Return (X, Y) of the center of cell containing provided text 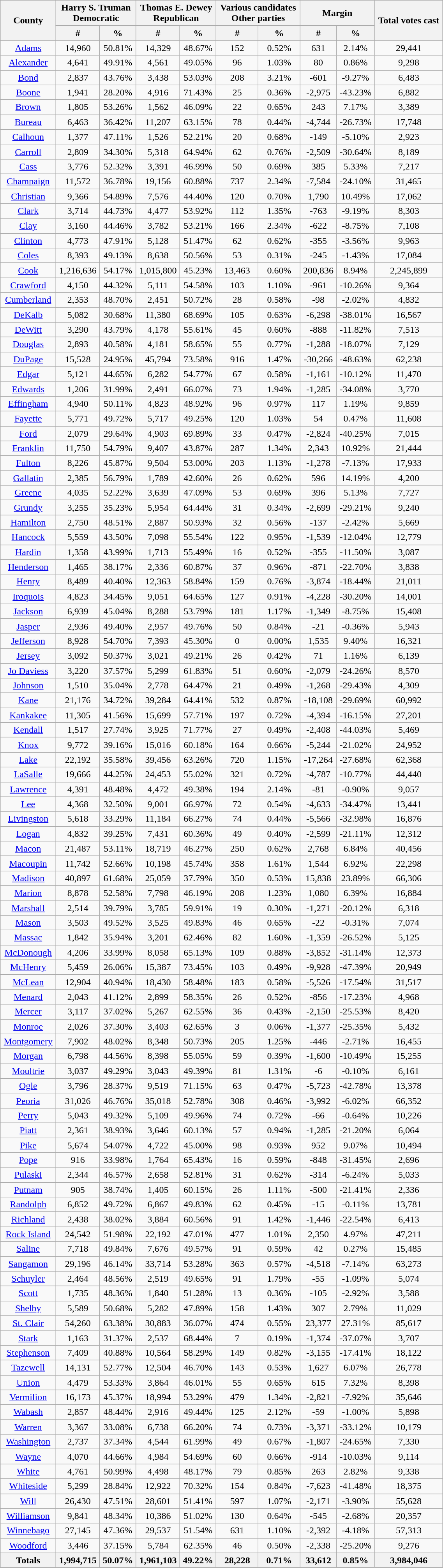
26,430 (78, 1501)
4,968 (409, 997)
44.46% (118, 226)
55.49% (198, 552)
2,916 (158, 1412)
53.92% (198, 211)
60.18% (198, 745)
0.50% (279, 1545)
9,364 (409, 285)
0.57% (279, 1264)
2,353 (78, 300)
3,446 (78, 1545)
1.23% (279, 893)
9,504 (158, 463)
48.70% (118, 300)
-4.18% (356, 1531)
69.89% (198, 434)
3,438 (158, 78)
22 (237, 107)
6,463 (78, 122)
21,444 (409, 448)
35,646 (409, 1397)
-25.35% (356, 1027)
49.05% (198, 63)
1.16% (356, 656)
6.92% (356, 863)
250 (237, 848)
Carroll (28, 152)
Richland (28, 1219)
6.07% (356, 1367)
45.23% (198, 270)
58.29% (198, 1353)
0.73% (279, 1427)
-4,518 (318, 1264)
10,386 (158, 1516)
37.15% (118, 1545)
Alexander (28, 63)
0.94% (279, 1130)
Whiteside (28, 1486)
0.42% (279, 656)
7,727 (409, 493)
44.66% (118, 1457)
57,313 (409, 1531)
112 (237, 211)
4,940 (78, 404)
2,923 (409, 137)
61.99% (198, 1442)
9,298 (409, 63)
-961 (318, 285)
4,200 (409, 478)
5,954 (158, 508)
2,026 (78, 1027)
2,079 (78, 434)
4,479 (78, 1383)
43.99% (118, 552)
2,737 (78, 1442)
-4,228 (318, 596)
194 (237, 789)
65.13% (198, 952)
5,459 (78, 967)
385 (318, 166)
46.01% (198, 1383)
45 (237, 330)
Piatt (28, 1130)
37 (237, 567)
62.65% (198, 1027)
1,805 (78, 107)
59 (237, 1056)
9,407 (158, 448)
48.02% (118, 1041)
-2,699 (318, 508)
19,666 (78, 774)
4.97% (356, 1234)
905 (78, 1190)
Monroe (28, 1027)
3,117 (78, 1012)
-16.15% (356, 715)
Various candidatesOther parties (258, 13)
36.07% (198, 1323)
-2,821 (318, 1397)
Williamson (28, 1516)
County (28, 20)
-6.24% (356, 1175)
2,464 (78, 1279)
0.63% (279, 315)
127 (237, 596)
0 (237, 641)
6.39% (356, 893)
5,267 (158, 1012)
Ford (28, 434)
-1,539 (318, 537)
Wayne (28, 1457)
14,960 (78, 48)
49.52% (118, 923)
4,178 (158, 330)
64.47% (198, 686)
3,043 (158, 1071)
287 (237, 448)
50.81% (118, 48)
-55 (318, 1279)
57 (237, 1130)
1,713 (158, 552)
109 (237, 952)
50.68% (118, 1308)
11,470 (409, 374)
0.97% (279, 404)
-848 (318, 1160)
-15 (318, 1205)
Christian (28, 196)
350 (237, 878)
3,646 (158, 1130)
0.34% (279, 508)
33 (237, 434)
0.71% (279, 1560)
-25.53% (356, 1012)
Jackson (28, 611)
4,498 (158, 1471)
9.07% (356, 1145)
Peoria (28, 1101)
St. Clair (28, 1323)
62,238 (409, 359)
Stark (28, 1338)
952 (318, 1145)
8,878 (78, 893)
Henderson (28, 567)
1.79% (279, 1279)
9,057 (409, 789)
2,899 (158, 997)
Marshall (28, 908)
0.55% (279, 1323)
0.82% (279, 1353)
5,128 (158, 241)
55,628 (409, 1501)
-7.92% (356, 1397)
54 (318, 418)
28.20% (118, 92)
37.57% (118, 670)
71 (318, 656)
33.98% (118, 1160)
66.27% (198, 819)
31,465 (409, 181)
8,393 (78, 256)
49.38% (198, 789)
6,867 (158, 1205)
32 (237, 522)
8.94% (356, 270)
LaSalle (28, 774)
26.06% (118, 967)
Greene (28, 493)
60.15% (198, 1190)
Cumberland (28, 300)
39,456 (158, 760)
52.58% (118, 893)
-1.00% (356, 1412)
1,544 (318, 863)
0.39% (279, 1056)
-22.70% (356, 567)
Schuyler (28, 1279)
2,385 (78, 478)
1.94% (279, 389)
0.54% (279, 804)
29.64% (118, 434)
358 (237, 863)
10,226 (409, 1115)
205 (237, 1041)
44.25% (118, 774)
66,352 (409, 1101)
0.68% (279, 137)
45.74% (198, 863)
Shelby (28, 1308)
40.94% (118, 982)
11,572 (78, 181)
Hardin (28, 552)
54.89% (118, 196)
43.50% (118, 537)
8,638 (158, 256)
51.02% (198, 1516)
Grundy (28, 508)
55.54% (198, 537)
53.03% (198, 78)
42.60% (198, 478)
-18.44% (356, 582)
47,211 (409, 1234)
21,487 (78, 848)
-10.26% (356, 285)
18,994 (158, 1397)
36 (237, 1012)
23.89% (356, 878)
8,489 (78, 582)
Kendall (28, 730)
35.23% (118, 508)
4,309 (409, 686)
-5,566 (318, 819)
12,312 (409, 834)
-42.78% (356, 1086)
9,338 (409, 1471)
5,318 (158, 152)
363 (237, 1264)
7.17% (356, 107)
27 (237, 730)
28 (237, 300)
53.79% (198, 611)
1,526 (158, 137)
Edwards (28, 389)
Clay (28, 226)
5,717 (158, 418)
10,198 (158, 863)
2,491 (158, 389)
3,389 (409, 107)
16,321 (409, 641)
31.99% (118, 389)
-0.36% (356, 626)
Coles (28, 256)
-1.43% (356, 256)
80 (318, 63)
11,184 (158, 819)
396 (318, 493)
3,714 (78, 211)
62.35% (198, 1545)
17,084 (409, 256)
28,601 (158, 1501)
51.28% (198, 1293)
17,748 (409, 122)
2,658 (158, 1175)
-2.42% (356, 522)
4,477 (158, 211)
48.44% (118, 1412)
98 (237, 1145)
Clinton (28, 241)
-1,271 (318, 908)
Cook (28, 270)
25,059 (158, 878)
-10.03% (356, 1457)
33.99% (118, 952)
0.56% (279, 522)
-3,155 (318, 1353)
DeKalb (28, 315)
5,771 (78, 418)
-98 (318, 300)
7,409 (78, 1353)
-2,079 (318, 670)
7,074 (409, 923)
6.84% (356, 848)
-32.98% (356, 819)
1,842 (78, 938)
-245 (318, 256)
53.28% (198, 1264)
10,179 (409, 1427)
38.02% (118, 1219)
58.84% (198, 582)
9,366 (78, 196)
52.32% (118, 166)
60.36% (198, 834)
6,139 (409, 656)
17,062 (409, 196)
39,284 (158, 700)
13,463 (237, 270)
51.47% (198, 241)
16,173 (78, 1397)
McHenry (28, 967)
9,963 (409, 241)
9,001 (158, 804)
197 (237, 715)
Fulton (28, 463)
11,742 (78, 863)
-18.07% (356, 344)
-26.73% (356, 122)
4,206 (78, 952)
0.77% (279, 344)
55.61% (198, 330)
-0.64% (356, 1115)
13,378 (409, 1086)
307 (318, 1308)
532 (237, 700)
48.48% (118, 789)
5,469 (409, 730)
-31.14% (356, 952)
10,494 (409, 1145)
21 (237, 686)
0.87% (279, 700)
3,160 (78, 226)
34.72% (118, 700)
54.58% (198, 285)
0.06% (279, 1027)
-1,278 (318, 463)
5,109 (158, 1115)
46.99% (198, 166)
4,181 (158, 344)
-7.14% (356, 1264)
55.05% (198, 1056)
63,273 (409, 1264)
4,722 (158, 1145)
52.21% (198, 137)
35.94% (118, 938)
-10.49% (356, 1056)
4,561 (158, 63)
29,537 (158, 1531)
9,519 (158, 1086)
117 (318, 404)
1.13% (279, 463)
Douglas (28, 344)
Henry (28, 582)
54.79% (118, 448)
-43.23% (356, 92)
4,903 (158, 434)
Jersey (28, 656)
-3.90% (356, 1501)
3,201 (158, 938)
34.45% (118, 596)
40.58% (118, 344)
183 (237, 982)
3,864 (158, 1383)
308 (237, 1101)
45.30% (198, 641)
-622 (318, 226)
52.78% (198, 1101)
Lee (28, 804)
61.83% (198, 670)
-4,744 (318, 122)
0.86% (356, 63)
479 (237, 1397)
50.73% (198, 1041)
Jo Daviess (28, 670)
73 (237, 389)
37.34% (118, 1442)
48.36% (118, 1293)
1,517 (78, 730)
1,790 (318, 196)
49.25% (198, 418)
-3,874 (318, 582)
Pulaski (28, 1175)
-66 (318, 1115)
28.84% (118, 1486)
Lake (28, 760)
-1,349 (318, 611)
9,051 (158, 596)
1,377 (78, 137)
2,245,899 (409, 270)
1,994,715 (78, 1560)
-20.12% (356, 908)
61.68% (118, 878)
5,082 (78, 315)
0.88% (279, 952)
24,952 (409, 745)
7,431 (158, 834)
-24.10% (356, 181)
64.65% (198, 596)
41.12% (118, 997)
43.79% (118, 330)
47.51% (118, 1501)
1,840 (158, 1293)
Madison (28, 878)
4,544 (158, 1442)
5,898 (409, 1412)
Pope (28, 1160)
53.26% (118, 107)
720 (237, 760)
9,240 (409, 508)
13 (237, 1293)
7,129 (409, 344)
27,145 (78, 1531)
27,201 (409, 715)
37.02% (118, 1012)
45.37% (118, 1397)
Adams (28, 48)
15,387 (158, 967)
12,504 (158, 1367)
1.60% (279, 938)
Clark (28, 211)
49.65% (198, 1279)
-17.54% (356, 982)
18,719 (158, 848)
7.32% (356, 1383)
18,122 (409, 1353)
15,485 (409, 1249)
21,011 (409, 582)
47.36% (118, 1531)
Brown (28, 107)
24.95% (118, 359)
149 (237, 1353)
71.43% (198, 92)
53.21% (198, 226)
30.68% (118, 315)
3.21% (279, 78)
32.50% (118, 804)
5,074 (409, 1279)
33.29% (118, 819)
38.93% (118, 1130)
321 (237, 774)
54.07% (118, 1145)
-500 (318, 1190)
60.56% (198, 1219)
-17.23% (356, 997)
-2,599 (318, 834)
11,029 (409, 1308)
1.47% (279, 359)
63.26% (198, 760)
50.72% (198, 300)
0.96% (279, 567)
56.79% (118, 478)
33,714 (158, 1264)
-48.63% (356, 359)
White (28, 1471)
-914 (318, 1457)
63.38% (118, 1323)
0.19% (279, 1338)
1,206 (78, 389)
6,064 (409, 1130)
3,092 (78, 656)
7,098 (158, 537)
-2,408 (318, 730)
2,857 (78, 1412)
6,798 (78, 1056)
-21.20% (356, 1130)
-2,150 (318, 1012)
35.04% (118, 686)
Stephenson (28, 1353)
-12.04% (356, 537)
Rock Island (28, 1234)
0.95% (279, 537)
59.91% (198, 908)
47.89% (198, 1308)
Logan (28, 834)
2,519 (158, 1279)
Union (28, 1383)
-2.92% (356, 1293)
Putnam (28, 1190)
2.12% (279, 1412)
72 (237, 804)
615 (318, 1383)
1.19% (356, 404)
203 (237, 463)
15,699 (158, 715)
-1,288 (318, 344)
52.66% (118, 863)
3,021 (158, 656)
46.70% (198, 1367)
62,368 (409, 760)
Lawrence (28, 789)
5,121 (78, 374)
6,318 (409, 908)
46.14% (118, 1264)
Effingham (28, 404)
Hamilton (28, 522)
2,043 (78, 997)
0.40% (279, 834)
2,750 (78, 522)
11,750 (78, 448)
5,559 (78, 537)
20,357 (409, 1516)
1,015,800 (158, 270)
3,776 (78, 166)
44.40% (198, 196)
4,035 (78, 493)
-5,723 (318, 1086)
Kane (28, 700)
1,358 (78, 552)
Franklin (28, 448)
2.82% (356, 1471)
Mason (28, 923)
54.17% (118, 270)
51 (237, 670)
42 (318, 1249)
14.19% (356, 478)
7,798 (158, 893)
Will (28, 1501)
40.88% (118, 1353)
5,618 (78, 819)
-24.26% (356, 670)
7,718 (78, 1249)
4,761 (78, 1471)
-3,371 (318, 1427)
3,525 (158, 923)
7,015 (409, 434)
6,738 (158, 1427)
2,514 (78, 908)
243 (318, 107)
40.40% (118, 582)
Hancock (28, 537)
5,589 (78, 1308)
166 (237, 226)
44.56% (118, 1056)
3,707 (409, 1338)
1.61% (279, 863)
-59 (318, 1412)
-4,787 (318, 774)
5,282 (158, 1308)
-2,392 (318, 1531)
5,943 (409, 626)
50.11% (118, 404)
53.33% (118, 1383)
-856 (318, 997)
Harry S. TrumanDemocratic (96, 13)
24,453 (158, 774)
45.00% (198, 1145)
Vermilion (28, 1397)
0.43% (279, 1012)
71.15% (198, 1086)
-26.52% (356, 938)
51.98% (118, 1234)
45.04% (118, 611)
10,564 (158, 1353)
49.32% (118, 1115)
12,373 (409, 952)
7,217 (409, 166)
Macon (28, 848)
39.25% (118, 834)
4,391 (78, 789)
Montgomery (28, 1041)
5.13% (356, 493)
31,517 (409, 982)
9,772 (78, 745)
64.94% (198, 152)
-888 (318, 330)
5,043 (78, 1115)
130 (237, 1516)
-30.64% (356, 152)
-7,623 (318, 1486)
-30.20% (356, 596)
55.02% (198, 774)
Boone (28, 92)
Randolph (28, 1205)
25 (237, 92)
4,368 (78, 804)
2,768 (318, 848)
40,897 (78, 878)
-5.10% (356, 137)
1,941 (78, 92)
McDonough (28, 952)
-6,298 (318, 315)
-18,108 (318, 700)
5,111 (158, 285)
49.22% (198, 1560)
Champaign (28, 181)
4,916 (158, 92)
8,189 (409, 152)
7,676 (158, 1249)
3,037 (78, 1071)
Pike (28, 1145)
73.58% (198, 359)
-4,394 (318, 715)
1,510 (78, 686)
45,794 (158, 359)
-137 (318, 522)
37.30% (118, 1027)
43.76% (118, 78)
11,608 (409, 418)
Moultrie (28, 1071)
158 (237, 1308)
-21.11% (356, 834)
-1,268 (318, 686)
57.71% (198, 715)
6,852 (78, 1205)
13,441 (409, 804)
474 (237, 1323)
45.87% (118, 463)
11,305 (78, 715)
60.88% (198, 181)
70.32% (198, 1486)
1,465 (78, 567)
-10.12% (356, 374)
3,220 (78, 670)
1,080 (318, 893)
Marion (28, 893)
13,781 (409, 1205)
2,893 (78, 344)
0.70% (279, 196)
-11.50% (356, 552)
Mercer (28, 1012)
18,430 (158, 982)
5.33% (356, 166)
3,087 (409, 552)
DuPage (28, 359)
Washington (28, 1442)
1,216,636 (78, 270)
49.91% (118, 63)
5,125 (409, 938)
16,884 (409, 893)
5,033 (409, 1175)
-2,338 (318, 1545)
15,016 (158, 745)
44.73% (118, 211)
20,949 (409, 967)
2,696 (409, 1160)
19,156 (158, 181)
-1,600 (318, 1056)
-31.45% (356, 1160)
79 (237, 1471)
1.07% (279, 1501)
-149 (318, 137)
46.27% (198, 848)
36.42% (118, 122)
3,884 (158, 1219)
2,957 (158, 626)
1,405 (158, 1190)
64.41% (198, 700)
47.91% (118, 241)
22,298 (409, 863)
4,641 (78, 63)
-3,992 (318, 1101)
3,770 (409, 389)
2,350 (318, 1234)
2,809 (78, 152)
-871 (318, 567)
8,420 (409, 1012)
-29.21% (356, 508)
27.74% (118, 730)
81 (237, 1071)
16,876 (409, 819)
Cass (28, 166)
1,961,103 (158, 1560)
-601 (318, 78)
-1.09% (356, 1279)
16,455 (409, 1041)
52.77% (118, 1367)
26,778 (409, 1367)
0.31% (279, 256)
67 (237, 374)
0.64% (279, 1516)
Crawford (28, 285)
Thomas E. DeweyRepublican (176, 13)
3,403 (158, 1027)
-105 (318, 1293)
2,343 (318, 448)
Wabash (28, 1412)
Scott (28, 1293)
33,612 (318, 1560)
Iroquois (28, 596)
4,472 (158, 789)
-1,446 (318, 1219)
49.76% (198, 626)
-21 (318, 626)
24,542 (78, 1234)
7 (237, 1338)
11,207 (158, 122)
-29.69% (356, 700)
3,925 (158, 730)
263 (318, 1471)
0.91% (279, 596)
-1,374 (318, 1338)
68.44% (198, 1338)
73.45% (198, 967)
38.17% (118, 567)
12,904 (78, 982)
36.78% (118, 181)
-27.68% (356, 760)
-5,244 (318, 745)
McLean (28, 982)
-2.71% (356, 1041)
49.44% (198, 1412)
7,330 (409, 1442)
Woodford (28, 1545)
2,778 (158, 686)
40,456 (409, 848)
48.92% (198, 404)
-10.77% (356, 774)
Bureau (28, 122)
3,588 (409, 1293)
49.21% (198, 656)
-41.48% (356, 1486)
1.15% (279, 760)
Margin (337, 13)
-6.02% (356, 1101)
46.19% (198, 893)
50.93% (198, 522)
49.29% (118, 1071)
-763 (318, 211)
10.49% (356, 196)
Massac (28, 938)
-47.39% (356, 967)
-3,852 (318, 952)
47.01% (198, 1234)
-34.47% (356, 804)
597 (237, 1501)
62.46% (198, 938)
4,984 (158, 1457)
-1,807 (318, 1442)
3,984,046 (409, 1560)
7,513 (409, 330)
-2.02% (356, 300)
Jasper (28, 626)
Livingston (28, 819)
12,779 (409, 537)
6,161 (409, 1071)
82 (237, 938)
19 (237, 908)
50.37% (118, 656)
-2,824 (318, 434)
-81 (318, 789)
11,380 (158, 315)
-2.68% (356, 1516)
44,440 (409, 774)
8,288 (158, 611)
-29.43% (356, 686)
3,255 (78, 508)
3,785 (158, 908)
-446 (318, 1041)
154 (237, 1486)
-40.25% (356, 434)
0.00% (279, 641)
-1,359 (318, 938)
34.30% (118, 152)
-7.13% (356, 463)
58.48% (198, 982)
181 (237, 611)
1.01% (279, 1234)
-545 (318, 1516)
3,639 (158, 493)
3,367 (78, 1427)
1.43% (279, 1308)
-0.11% (356, 1205)
51.54% (198, 1531)
Warren (28, 1427)
9,859 (409, 404)
-0.31% (356, 923)
DeWitt (28, 330)
Tazewell (28, 1367)
60.13% (198, 1130)
-0.10% (356, 1071)
53.00% (198, 463)
30,883 (158, 1323)
2,438 (78, 1219)
14,131 (78, 1367)
60 (237, 1457)
53.11% (118, 848)
-11.82% (356, 330)
8,303 (409, 211)
50.99% (118, 1471)
46.09% (198, 107)
1.35% (279, 211)
29,196 (78, 1264)
2.79% (356, 1308)
-22 (318, 923)
Gallatin (28, 478)
60,992 (409, 700)
-17.41% (356, 1353)
15,255 (409, 1056)
4,070 (78, 1457)
Kankakee (28, 715)
-1,161 (318, 374)
58.35% (198, 997)
41.56% (118, 715)
9.40% (356, 641)
159 (237, 582)
60.87% (198, 567)
0.67% (279, 1442)
Calhoun (28, 137)
3,838 (409, 567)
2,451 (158, 300)
Totals (28, 1560)
1.42% (279, 1219)
-22.54% (356, 1219)
49.40% (118, 626)
3,782 (158, 226)
1.25% (279, 1041)
48.17% (198, 1471)
8,058 (158, 952)
15,838 (318, 878)
2,887 (158, 522)
-0.90% (356, 789)
3,796 (78, 1086)
3 (237, 1027)
9,841 (78, 1516)
Sangamon (28, 1264)
8,348 (158, 1041)
7,576 (158, 196)
35,018 (158, 1101)
-1,377 (318, 1027)
50.07% (118, 1560)
Winnebago (28, 1531)
164 (237, 745)
49.13% (118, 256)
9,114 (409, 1457)
1.11% (279, 1190)
7,393 (158, 641)
43.87% (198, 448)
17,933 (409, 463)
20 (237, 137)
15,408 (409, 611)
122 (237, 537)
7,902 (78, 1041)
0.30% (279, 908)
200,836 (318, 270)
85,617 (409, 1323)
51.41% (198, 1501)
Saline (28, 1249)
3,290 (78, 330)
Jefferson (28, 641)
-9.19% (356, 211)
66.07% (198, 389)
71.77% (198, 730)
0.93% (279, 1145)
1.31% (279, 1071)
49.39% (198, 1071)
737 (237, 181)
47.11% (118, 137)
54.70% (118, 641)
5,784 (158, 1545)
54.77% (198, 374)
21,176 (78, 700)
Bond (28, 78)
Knox (28, 745)
1,627 (318, 1367)
-7,584 (318, 181)
4,150 (78, 285)
-21.41% (356, 1190)
14,329 (158, 48)
Macoupin (28, 863)
6,882 (409, 92)
Menard (28, 997)
-44.03% (356, 730)
-33.12% (356, 1427)
-17,264 (318, 760)
596 (318, 478)
31,026 (78, 1101)
39.16% (118, 745)
46.57% (118, 1175)
44.65% (118, 374)
Perry (28, 1115)
64.44% (198, 508)
-9.27% (356, 78)
27.31% (356, 1323)
6,413 (409, 1219)
6,282 (158, 374)
66,306 (409, 878)
-38.01% (356, 315)
54,260 (78, 1323)
53.29% (198, 1397)
2,936 (78, 626)
-25.20% (356, 1545)
50.56% (198, 256)
78 (237, 122)
105 (237, 315)
14,001 (409, 596)
7,108 (409, 226)
49.96% (198, 1115)
46.76% (118, 1101)
48.51% (118, 522)
-314 (318, 1175)
48.56% (118, 1279)
10.92% (356, 448)
47.09% (198, 493)
8,226 (78, 463)
5,669 (409, 522)
2,344 (78, 1175)
2,361 (78, 1130)
49.57% (198, 1249)
63 (237, 1086)
-2,509 (318, 152)
1,163 (78, 1338)
62.55% (198, 1012)
8,570 (409, 670)
0.46% (279, 1101)
-2,975 (318, 92)
1,535 (318, 641)
12,922 (158, 1486)
66.97% (198, 804)
49.84% (118, 1249)
-21.02% (356, 745)
2,537 (158, 1338)
54.69% (198, 1457)
8,928 (78, 641)
39.79% (118, 908)
-37.07% (356, 1338)
29,441 (409, 48)
38.74% (118, 1190)
Ogle (28, 1086)
58.65% (198, 344)
66.20% (198, 1427)
-34.08% (356, 389)
5,432 (409, 1027)
9,276 (409, 1545)
2,837 (78, 78)
6,939 (78, 611)
0.45% (279, 1205)
23,377 (318, 1323)
-6 (318, 1071)
-24.65% (356, 1442)
15,528 (78, 359)
37.79% (198, 878)
44.32% (118, 285)
-30,266 (318, 359)
Fayette (28, 418)
52.22% (118, 493)
4,773 (78, 241)
1,562 (158, 107)
3,503 (78, 923)
477 (237, 1234)
1,735 (78, 1293)
Edgar (28, 374)
28,228 (237, 1560)
125 (237, 1412)
5,674 (78, 1145)
0.27% (356, 1249)
1.17% (279, 611)
6,483 (409, 78)
-9,928 (318, 967)
68.69% (198, 315)
48.34% (118, 1516)
-3.56% (356, 241)
31.37% (118, 1338)
16,567 (409, 315)
48.67% (198, 48)
143 (237, 1367)
63.15% (198, 122)
28.37% (118, 1086)
-5,526 (318, 982)
33.08% (118, 1427)
3,391 (158, 166)
1,789 (158, 478)
12,363 (158, 582)
35.58% (118, 760)
Total votes cast (409, 20)
Morgan (28, 1056)
18,375 (409, 1486)
-2,171 (318, 1501)
52.81% (198, 1175)
Johnson (28, 686)
152 (237, 48)
1,764 (158, 1160)
-4,633 (318, 804)
65.43% (198, 1160)
